Determine the (X, Y) coordinate at the center of the cell enclosing the given text.  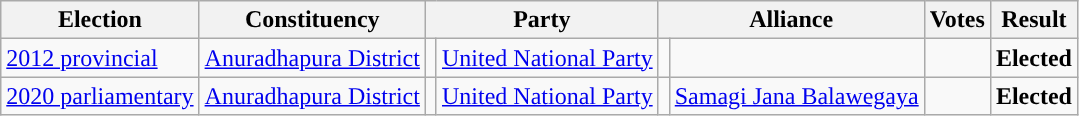
Party (542, 20)
2020 parliamentary (100, 96)
Election (100, 20)
Samagi Jana Balawegaya (796, 96)
Result (1034, 20)
Votes (957, 20)
2012 provincial (100, 58)
Constituency (312, 20)
Alliance (791, 20)
